Locate the cell with the specified text and output its (x, y) center coordinate. 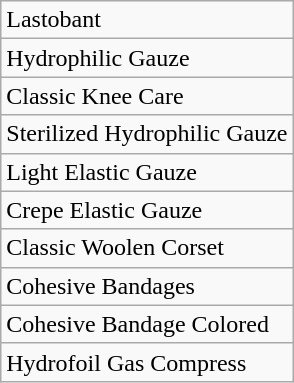
Classic Knee Care (147, 96)
Cohesive Bandages (147, 286)
Hydrophilic Gauze (147, 58)
Hydrofoil Gas Compress (147, 362)
Classic Woolen Corset (147, 248)
Lastobant (147, 20)
Cohesive Bandage Colored (147, 324)
Crepe Elastic Gauze (147, 210)
Light Elastic Gauze (147, 172)
Sterilized Hydrophilic Gauze (147, 134)
